Output the (x, y) coordinate of the center of the cell containing the given text.  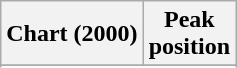
Peakposition (189, 34)
Chart (2000) (72, 34)
